Capture the cell that displays the provided text and extract its (x, y) central coordinate. 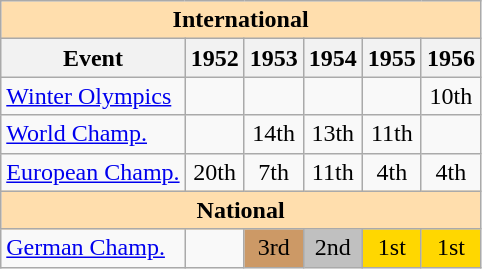
2nd (332, 248)
1953 (274, 58)
International (241, 20)
10th (450, 96)
7th (274, 172)
1955 (392, 58)
World Champ. (93, 134)
German Champ. (93, 248)
Event (93, 58)
National (241, 210)
14th (274, 134)
European Champ. (93, 172)
3rd (274, 248)
13th (332, 134)
20th (214, 172)
1956 (450, 58)
1954 (332, 58)
Winter Olympics (93, 96)
1952 (214, 58)
